Find where the given text appears and provide that cell's center as [X, Y] coordinate. 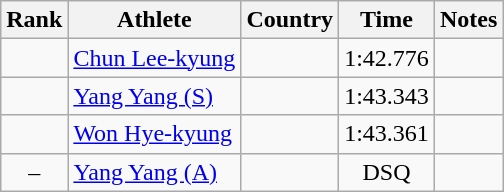
Country [290, 20]
– [34, 172]
Athlete [154, 20]
Yang Yang (A) [154, 172]
Rank [34, 20]
Won Hye-kyung [154, 134]
Notes [468, 20]
1:42.776 [387, 58]
Yang Yang (S) [154, 96]
Chun Lee-kyung [154, 58]
1:43.361 [387, 134]
DSQ [387, 172]
1:43.343 [387, 96]
Time [387, 20]
